From the cell containing the given text, extract its center point as (x, y) coordinate. 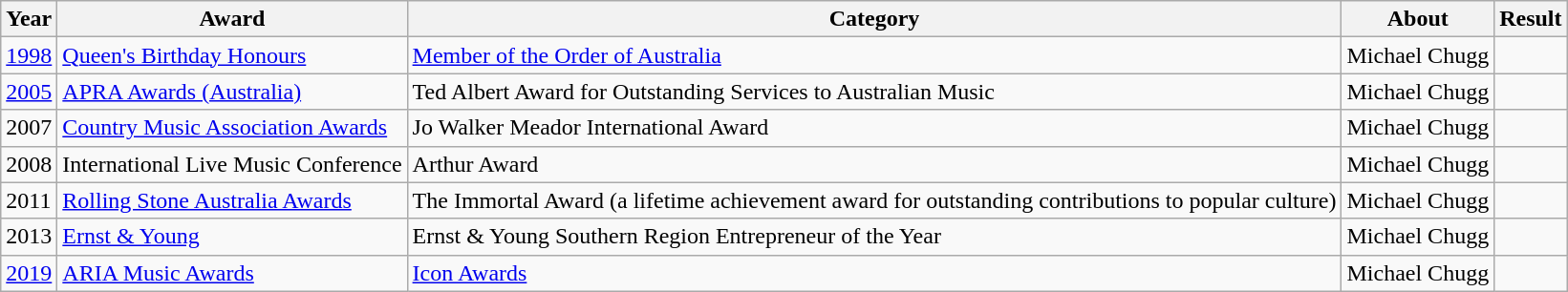
Year (29, 19)
Category (874, 19)
Arthur Award (874, 164)
Ted Albert Award for Outstanding Services to Australian Music (874, 92)
2011 (29, 200)
ARIA Music Awards (232, 273)
Queen's Birthday Honours (232, 55)
2007 (29, 128)
APRA Awards (Australia) (232, 92)
Country Music Association Awards (232, 128)
Icon Awards (874, 273)
Result (1531, 19)
1998 (29, 55)
Award (232, 19)
The Immortal Award (a lifetime achievement award for outstanding contributions to popular culture) (874, 200)
Rolling Stone Australia Awards (232, 200)
Ernst & Young (232, 237)
2005 (29, 92)
2013 (29, 237)
Jo Walker Meador International Award (874, 128)
International Live Music Conference (232, 164)
2019 (29, 273)
Ernst & Young Southern Region Entrepreneur of the Year (874, 237)
2008 (29, 164)
Member of the Order of Australia (874, 55)
About (1418, 19)
